Locate the cell with the specified text and output its [x, y] center coordinate. 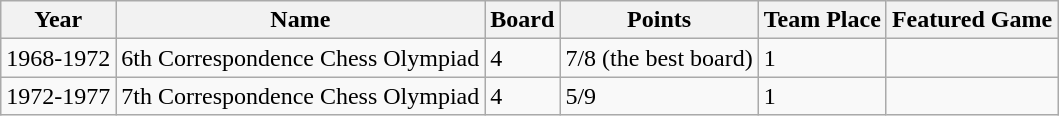
Featured Game [972, 20]
Year [58, 20]
7th Correspondence Chess Olympiad [300, 96]
1968-1972 [58, 58]
1972-1977 [58, 96]
Team Place [822, 20]
7/8 (the best board) [659, 58]
Board [522, 20]
5/9 [659, 96]
Points [659, 20]
6th Correspondence Chess Olympiad [300, 58]
Name [300, 20]
